Return the (X, Y) coordinate for the center point of the cell that contains the specified text.  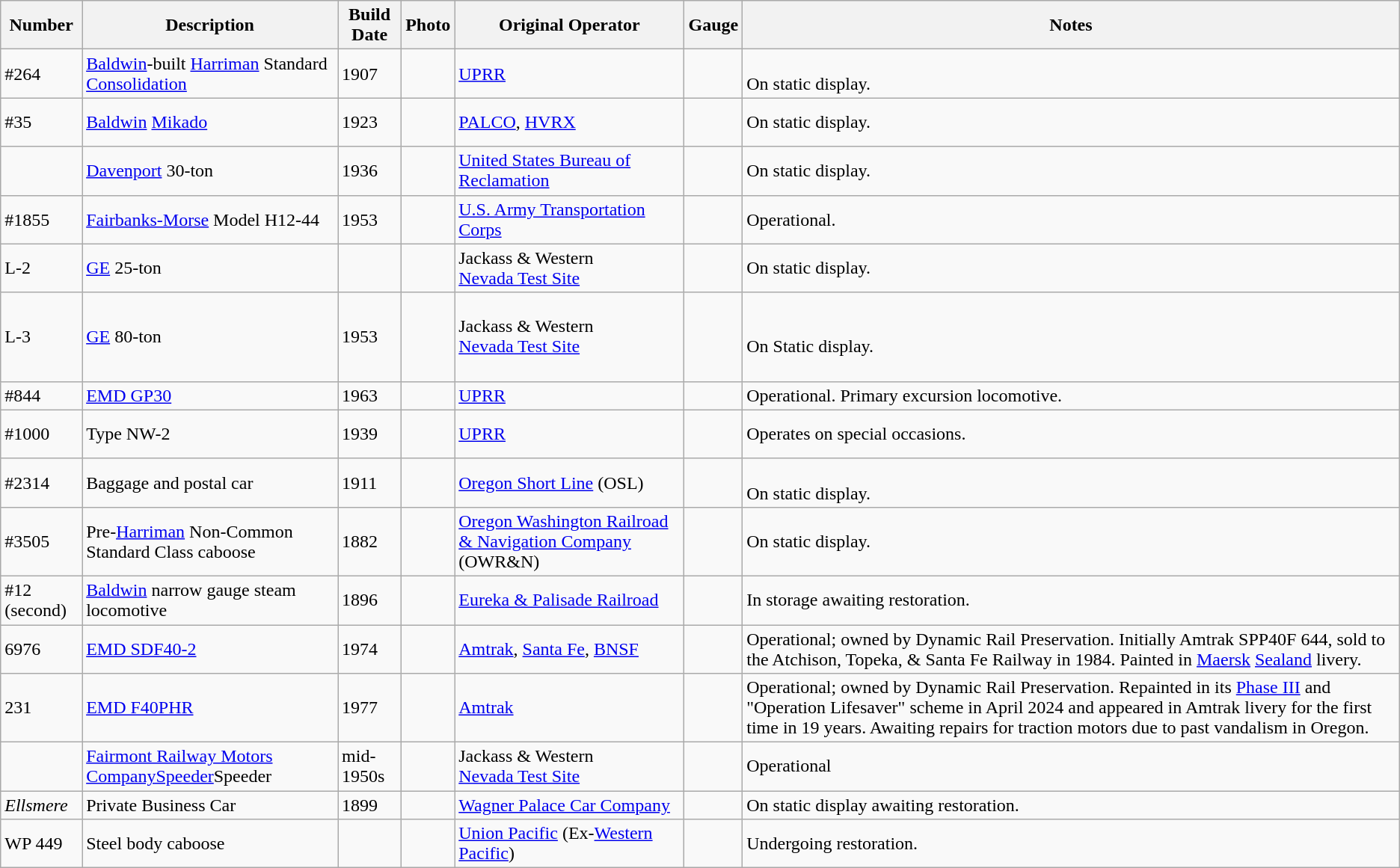
#12 (second) (42, 600)
On static display awaiting restoration. (1071, 805)
Davenport 30-ton (210, 170)
Oregon Short Line (OSL) (570, 483)
Original Operator (570, 25)
6976 (42, 649)
1939 (369, 434)
Build Date (369, 25)
1974 (369, 649)
Operates on special occasions. (1071, 434)
Operational. Primary excursion locomotive. (1071, 395)
Union Pacific (Ex-Western Pacific) (570, 843)
Baldwin narrow gauge steam locomotive (210, 600)
EMD GP30 (210, 395)
#264 (42, 73)
mid-1950s (369, 767)
#1855 (42, 220)
#2314 (42, 483)
Operational (1071, 767)
WP 449 (42, 843)
L-2 (42, 268)
EMD SDF40-2 (210, 649)
Description (210, 25)
Pre-Harriman Non-Common Standard Class caboose (210, 541)
GE 80-ton (210, 336)
Eureka & Palisade Railroad (570, 600)
Undergoing restoration. (1071, 843)
Fairbanks-Morse Model H12-44 (210, 220)
PALCO, HVRX (570, 123)
1896 (369, 600)
1923 (369, 123)
Amtrak (570, 708)
Type NW-2 (210, 434)
Private Business Car (210, 805)
Wagner Palace Car Company (570, 805)
1936 (369, 170)
231 (42, 708)
1963 (369, 395)
Baggage and postal car (210, 483)
#844 (42, 395)
#35 (42, 123)
Baldwin Mikado (210, 123)
Photo (428, 25)
Fairmont Railway Motors CompanySpeederSpeeder (210, 767)
#1000 (42, 434)
Amtrak, Santa Fe, BNSF (570, 649)
U.S. Army Transportation Corps (570, 220)
1907 (369, 73)
Number (42, 25)
Baldwin-built Harriman Standard Consolidation (210, 73)
1911 (369, 483)
In storage awaiting restoration. (1071, 600)
1899 (369, 805)
Steel body caboose (210, 843)
#3505 (42, 541)
United States Bureau of Reclamation (570, 170)
Ellsmere (42, 805)
Notes (1071, 25)
EMD F40PHR (210, 708)
L-3 (42, 336)
On Static display. (1071, 336)
Operational. (1071, 220)
1882 (369, 541)
GE 25-ton (210, 268)
Oregon Washington Railroad & Navigation Company (OWR&N) (570, 541)
1977 (369, 708)
Gauge (713, 25)
